Locate the cell with the specified text and output its [X, Y] center coordinate. 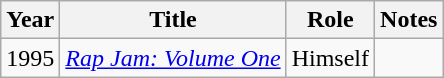
Rap Jam: Volume One [173, 58]
Notes [409, 20]
Title [173, 20]
1995 [30, 58]
Role [330, 20]
Himself [330, 58]
Year [30, 20]
